Detect which cell encompasses the target text, then output its [X, Y] center coordinate. 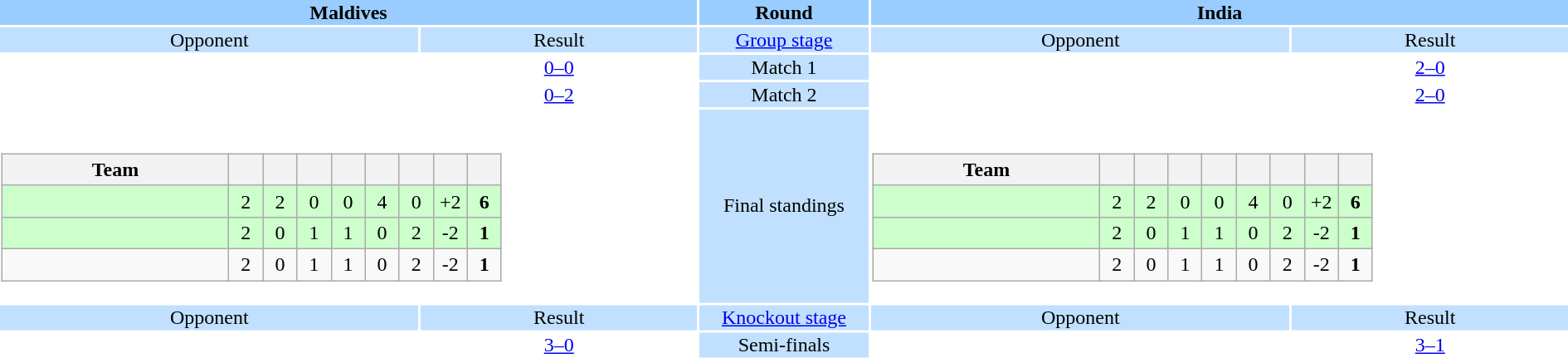
Final standings [784, 206]
Match 1 [784, 67]
3–0 [559, 345]
Group stage [784, 40]
3–1 [1430, 345]
India [1220, 12]
0–2 [559, 95]
Match 2 [784, 95]
Maldives [348, 12]
Round [784, 12]
0–0 [559, 67]
Knockout stage [784, 317]
Semi-finals [784, 345]
